Search for the cell housing the specified text and yield its [X, Y] center coordinate. 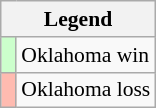
Oklahoma loss [86, 90]
Oklahoma win [86, 55]
Legend [78, 19]
